Search for the cell housing the specified text and yield its (x, y) center coordinate. 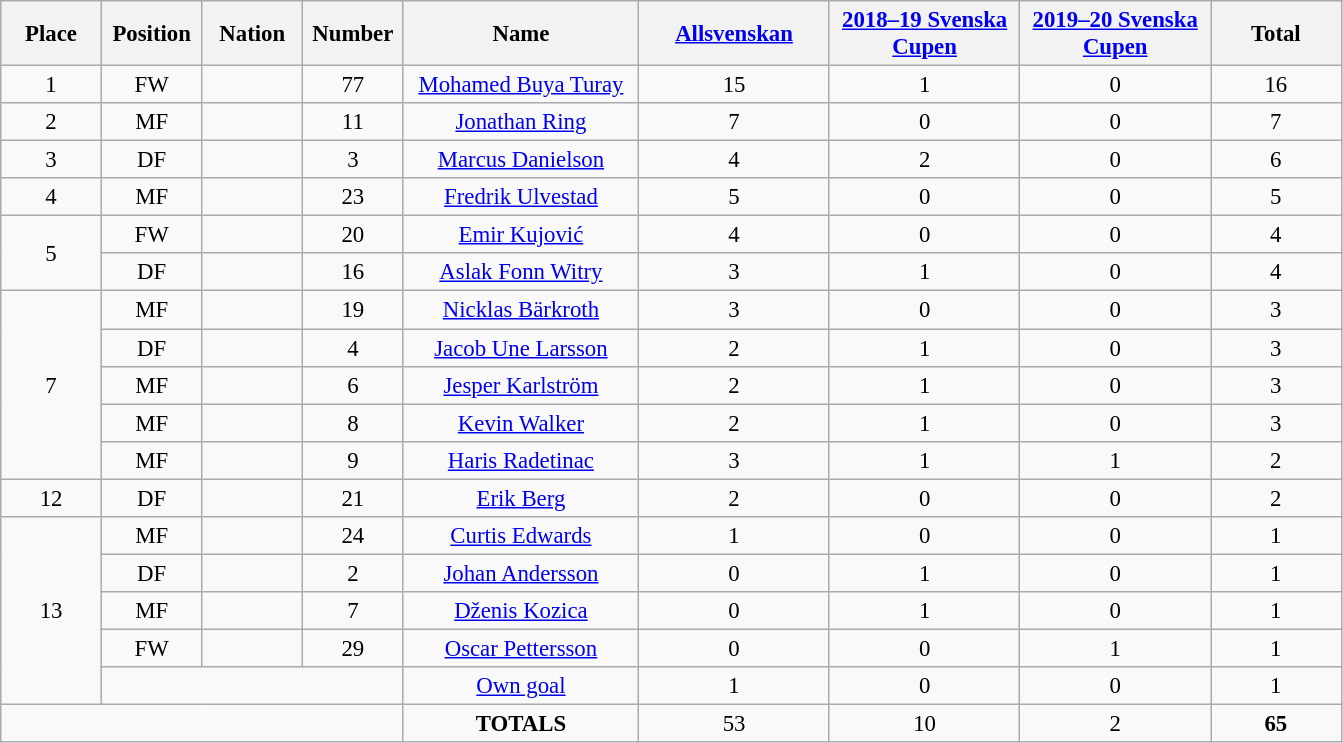
Johan Andersson (521, 573)
2019–20 Svenska Cupen (1116, 34)
Place (52, 34)
8 (354, 423)
Jacob Une Larsson (521, 348)
Curtis Edwards (521, 536)
Allsvenskan (734, 34)
77 (354, 85)
Position (152, 34)
TOTALS (521, 724)
Jesper Karlström (521, 385)
Erik Berg (521, 498)
Jonathan Ring (521, 122)
15 (734, 85)
Haris Radetinac (521, 460)
65 (1276, 724)
Own goal (521, 686)
Nicklas Bärkroth (521, 310)
12 (52, 498)
2018–19 Svenska Cupen (924, 34)
10 (924, 724)
Marcus Danielson (521, 160)
13 (52, 611)
53 (734, 724)
Total (1276, 34)
Kevin Walker (521, 423)
24 (354, 536)
Name (521, 34)
9 (354, 460)
20 (354, 235)
21 (354, 498)
Aslak Fonn Witry (521, 273)
Fredrik Ulvestad (521, 197)
29 (354, 648)
Oscar Pettersson (521, 648)
11 (354, 122)
Number (354, 34)
Emir Kujović (521, 235)
Dženis Kozica (521, 611)
Nation (252, 34)
23 (354, 197)
19 (354, 310)
Mohamed Buya Turay (521, 85)
